Output the (x, y) coordinate of the center of the cell containing the given text.  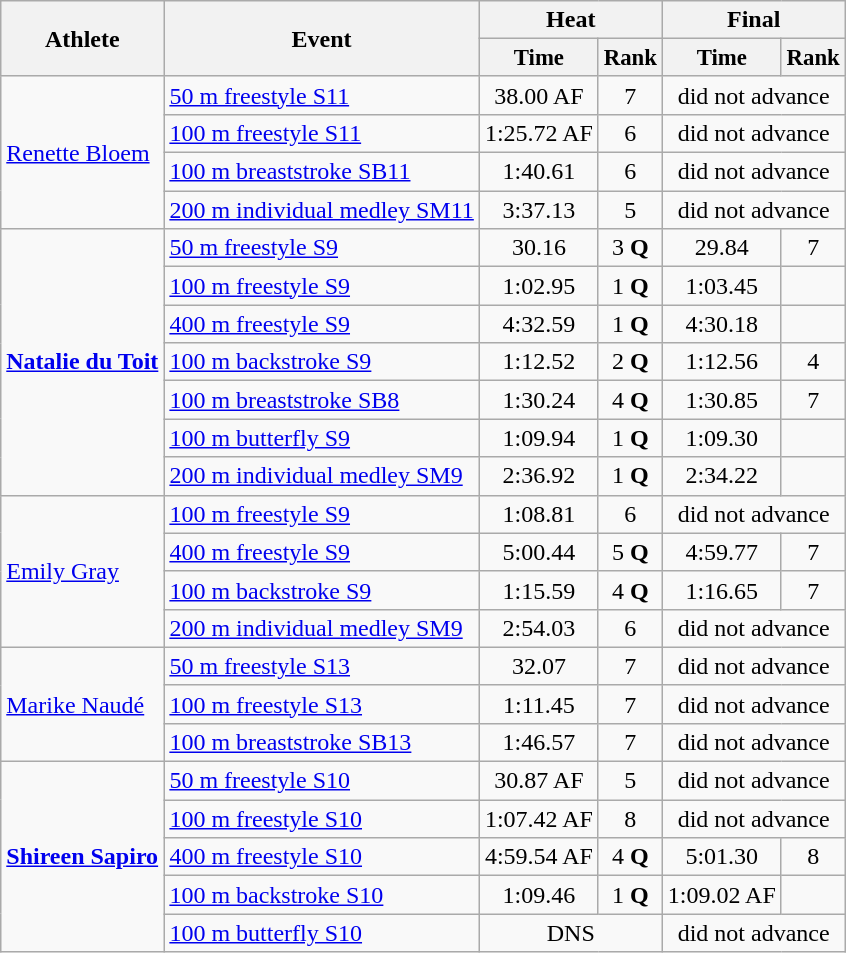
5:01.30 (722, 857)
2:54.03 (538, 628)
Marike Naudé (82, 704)
100 m freestyle S13 (322, 704)
100 m breaststroke SB8 (322, 400)
3 Q (630, 248)
DNS (570, 933)
1:30.24 (538, 400)
1:09.02 AF (722, 895)
1:03.45 (722, 286)
Event (322, 39)
1:08.81 (538, 514)
400 m freestyle S10 (322, 857)
50 m freestyle S11 (322, 95)
1:16.65 (722, 590)
100 m freestyle S11 (322, 133)
1:09.94 (538, 438)
Natalie du Toit (82, 362)
1:02.95 (538, 286)
30.87 AF (538, 781)
1:46.57 (538, 742)
Final (754, 20)
1:15.59 (538, 590)
50 m freestyle S9 (322, 248)
30.16 (538, 248)
4:59.54 AF (538, 857)
1:11.45 (538, 704)
100 m butterfly S9 (322, 438)
29.84 (722, 248)
1:30.85 (722, 400)
3:37.13 (538, 210)
Athlete (82, 39)
2 Q (630, 362)
100 m freestyle S10 (322, 819)
1:12.52 (538, 362)
2:36.92 (538, 476)
5 Q (630, 552)
50 m freestyle S13 (322, 666)
50 m freestyle S10 (322, 781)
1:25.72 AF (538, 133)
1:09.30 (722, 438)
4:32.59 (538, 324)
Heat (570, 20)
Renette Bloem (82, 152)
4:59.77 (722, 552)
Emily Gray (82, 571)
1:40.61 (538, 172)
4 (813, 362)
1:09.46 (538, 895)
4:30.18 (722, 324)
1:12.56 (722, 362)
100 m breaststroke SB13 (322, 742)
Shireen Sapiro (82, 857)
5:00.44 (538, 552)
2:34.22 (722, 476)
100 m butterfly S10 (322, 933)
100 m backstroke S10 (322, 895)
200 m individual medley SM11 (322, 210)
1:07.42 AF (538, 819)
100 m breaststroke SB11 (322, 172)
32.07 (538, 666)
38.00 AF (538, 95)
